Locate the cell with the specified text and output its (X, Y) center coordinate. 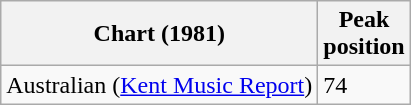
Chart (1981) (160, 34)
Peakposition (364, 34)
Australian (Kent Music Report) (160, 85)
74 (364, 85)
